Return [X, Y] of the center of cell containing provided text 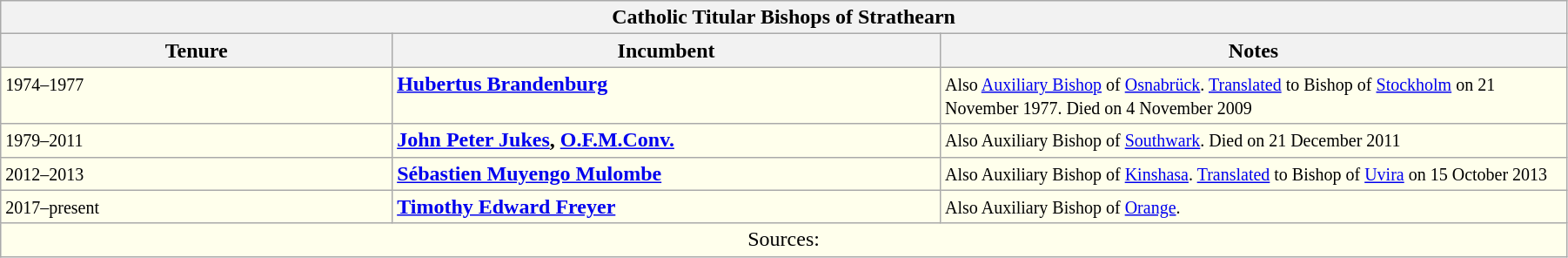
Sources: [784, 240]
Also Auxiliary Bishop of Southwark. Died on 21 December 2011 [1254, 140]
2012–2013 [197, 173]
Hubertus Brandenburg [667, 96]
Timothy Edward Freyer [667, 207]
1974–1977 [197, 96]
Also Auxiliary Bishop of Kinshasa. Translated to Bishop of Uvira on 15 October 2013 [1254, 173]
Sébastien Muyengo Mulombe [667, 173]
John Peter Jukes, O.F.M.Conv. [667, 140]
1979–2011 [197, 140]
Incumbent [667, 51]
Catholic Titular Bishops of Strathearn [784, 17]
Also Auxiliary Bishop of Osnabrück. Translated to Bishop of Stockholm on 21 November 1977. Died on 4 November 2009 [1254, 96]
Tenure [197, 51]
2017–present [197, 207]
Notes [1254, 51]
Also Auxiliary Bishop of Orange. [1254, 207]
